Locate the cell with the specified text and output its (x, y) center coordinate. 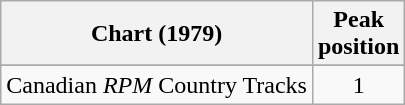
Peakposition (358, 34)
Chart (1979) (157, 34)
1 (358, 85)
Canadian RPM Country Tracks (157, 85)
